Extract the [X, Y] coordinate from the center of the cell holding the provided text.  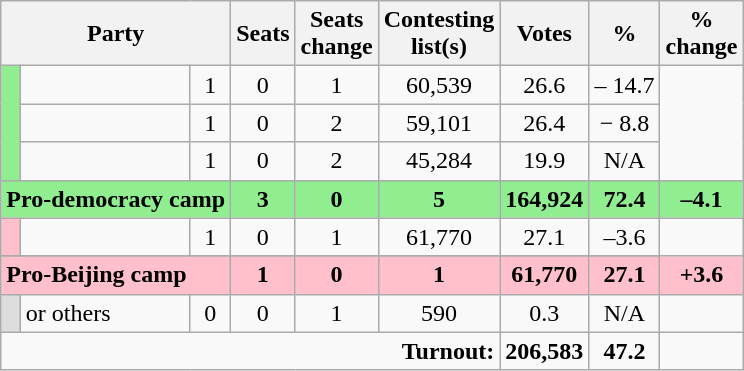
Pro-Beijing camp [116, 275]
–3.6 [624, 237]
Seatschange [336, 34]
% [624, 34]
Turnout: [250, 351]
72.4 [624, 199]
59,101 [439, 123]
47.2 [624, 351]
Votes [544, 34]
19.9 [544, 161]
Contestinglist(s) [439, 34]
26.4 [544, 123]
164,924 [544, 199]
206,583 [544, 351]
%change [702, 34]
590 [439, 313]
− 8.8 [624, 123]
Pro-democracy camp [116, 199]
Seats [263, 34]
0.3 [544, 313]
+3.6 [702, 275]
–4.1 [702, 199]
3 [263, 199]
60,539 [439, 85]
5 [439, 199]
– 14.7 [624, 85]
or others [104, 313]
45,284 [439, 161]
Party [116, 34]
26.6 [544, 85]
